Provide the (x, y) coordinate of the cell's center where the given text is located.  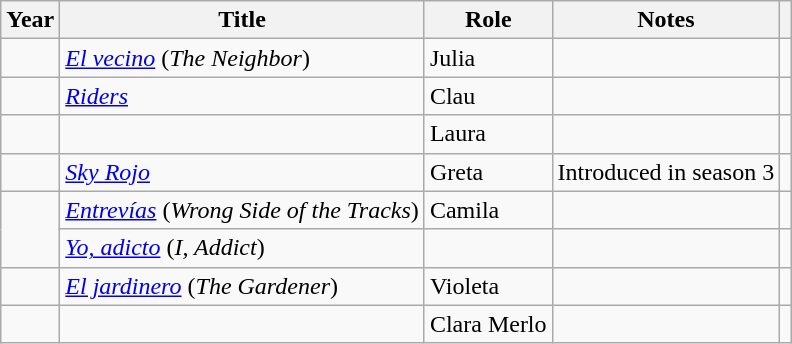
Camila (488, 210)
Year (30, 20)
Notes (666, 20)
Title (242, 20)
Julia (488, 58)
Violeta (488, 286)
Introduced in season 3 (666, 172)
Yo, adicto (I, Addict) (242, 248)
Greta (488, 172)
El vecino (The Neighbor) (242, 58)
Role (488, 20)
El jardinero (The Gardener) (242, 286)
Laura (488, 134)
Clara Merlo (488, 324)
Clau (488, 96)
Sky Rojo (242, 172)
Riders (242, 96)
Entrevías (Wrong Side of the Tracks) (242, 210)
